Determine the [X, Y] coordinate at the center of the cell enclosing the given text.  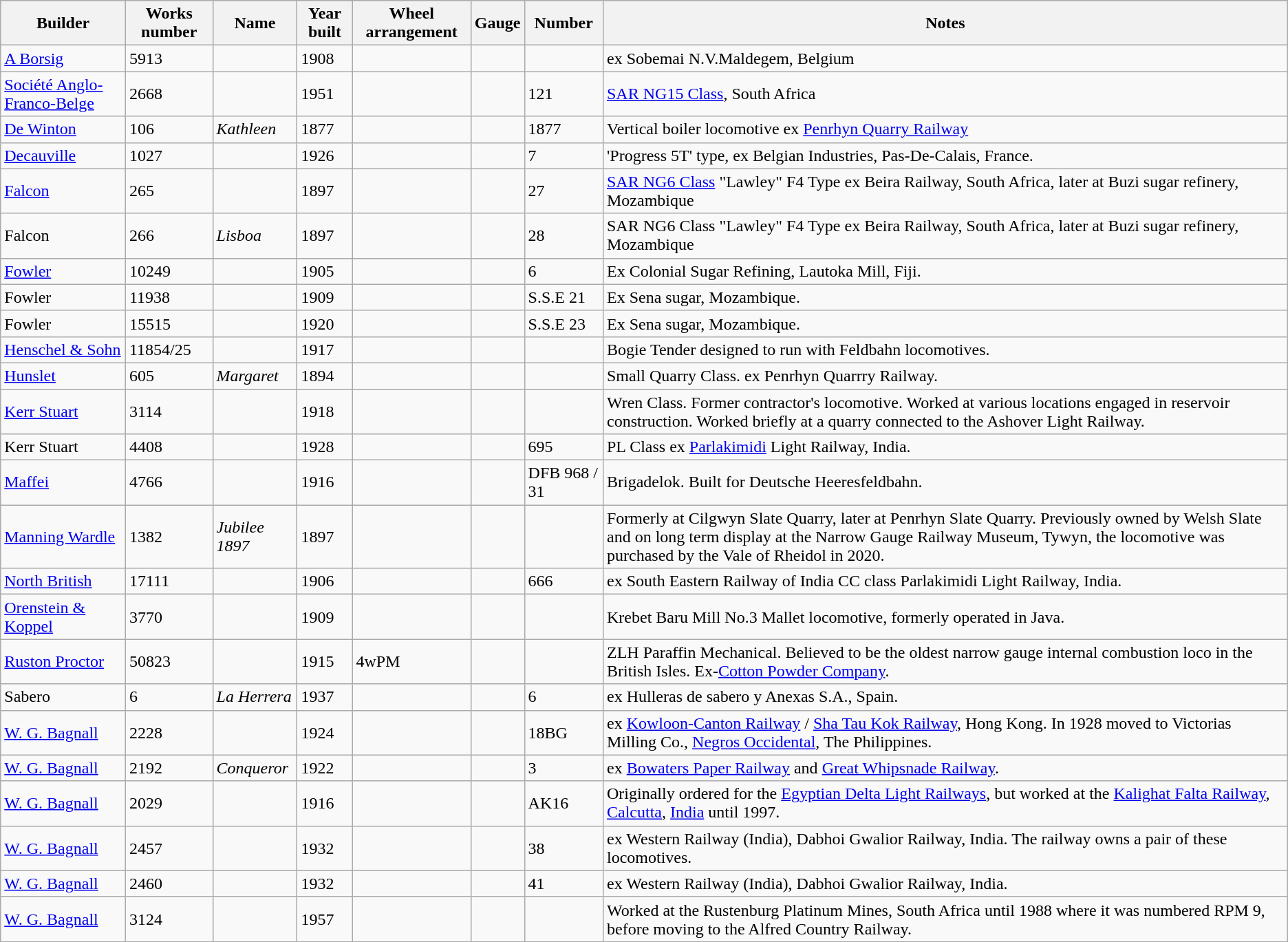
1937 [325, 697]
ex Sobemai N.V.Maldegem, Belgium [945, 58]
18BG [563, 732]
1906 [325, 581]
4408 [169, 447]
ex Western Railway (India), Dabhoi Gwalior Railway, India. [945, 884]
27 [563, 191]
Sabero [63, 697]
ex Hulleras de sabero y Anexas S.A., Spain. [945, 697]
SAR NG15 Class, South Africa [945, 94]
1915 [325, 662]
266 [169, 235]
Lisboa [255, 235]
15515 [169, 323]
Decauville [63, 156]
Ruston Proctor [63, 662]
Name [255, 23]
28 [563, 235]
1917 [325, 350]
ex Bowaters Paper Railway and Great Whipsnade Railway. [945, 768]
1957 [325, 919]
1924 [325, 732]
Société Anglo-Franco-Belge [63, 94]
ZLH Paraffin Mechanical. Believed to be the oldest narrow gauge internal combustion loco in the British Isles. Ex-Cotton Powder Company. [945, 662]
Gauge [497, 23]
Works number [169, 23]
4wPM [411, 662]
Krebet Baru Mill No.3 Mallet locomotive, formerly operated in Java. [945, 617]
Notes [945, 23]
10249 [169, 271]
Number [563, 23]
7 [563, 156]
A Borsig [63, 58]
Small Quarry Class. ex Penrhyn Quarrry Railway. [945, 376]
1908 [325, 58]
5913 [169, 58]
Jubilee 1897 [255, 537]
11938 [169, 297]
'Progress 5T' type, ex Belgian Industries, Pas-De-Calais, France. [945, 156]
ex South Eastern Railway of India CC class Parlakimidi Light Railway, India. [945, 581]
17111 [169, 581]
1918 [325, 411]
Orenstein & Koppel [63, 617]
Conqueror [255, 768]
1928 [325, 447]
265 [169, 191]
41 [563, 884]
Manning Wardle [63, 537]
Wheel arrangement [411, 23]
1920 [325, 323]
11854/25 [169, 350]
S.S.E 23 [563, 323]
Year built [325, 23]
2460 [169, 884]
121 [563, 94]
Margaret [255, 376]
Brigadelok. Built for Deutsche Heeresfeldbahn. [945, 483]
1905 [325, 271]
Originally ordered for the Egyptian Delta Light Railways, but worked at the Kalighat Falta Railway, Calcutta, India until 1997. [945, 804]
Henschel & Sohn [63, 350]
3 [563, 768]
2192 [169, 768]
666 [563, 581]
1951 [325, 94]
Bogie Tender designed to run with Feldbahn locomotives. [945, 350]
S.S.E 21 [563, 297]
2668 [169, 94]
38 [563, 848]
Vertical boiler locomotive ex Penrhyn Quarry Railway [945, 129]
De Winton [63, 129]
3770 [169, 617]
50823 [169, 662]
Kathleen [255, 129]
ex Western Railway (India), Dabhoi Gwalior Railway, India. The railway owns a pair of these locomotives. [945, 848]
106 [169, 129]
Ex Colonial Sugar Refining, Lautoka Mill, Fiji. [945, 271]
3124 [169, 919]
Builder [63, 23]
4766 [169, 483]
Worked at the Rustenburg Platinum Mines, South Africa until 1988 where it was numbered RPM 9, before moving to the Alfred Country Railway. [945, 919]
3114 [169, 411]
La Herrera [255, 697]
605 [169, 376]
PL Class ex Parlakimidi Light Railway, India. [945, 447]
DFB 968 / 31 [563, 483]
Hunslet [63, 376]
North British [63, 581]
695 [563, 447]
1926 [325, 156]
2029 [169, 804]
ex Kowloon-Canton Railway / Sha Tau Kok Railway, Hong Kong. In 1928 moved to Victorias Milling Co., Negros Occidental, The Philippines. [945, 732]
1922 [325, 768]
Maffei [63, 483]
1382 [169, 537]
2457 [169, 848]
AK16 [563, 804]
1027 [169, 156]
1894 [325, 376]
2228 [169, 732]
